Return the (X, Y) coordinate for the center point of the cell that contains the specified text.  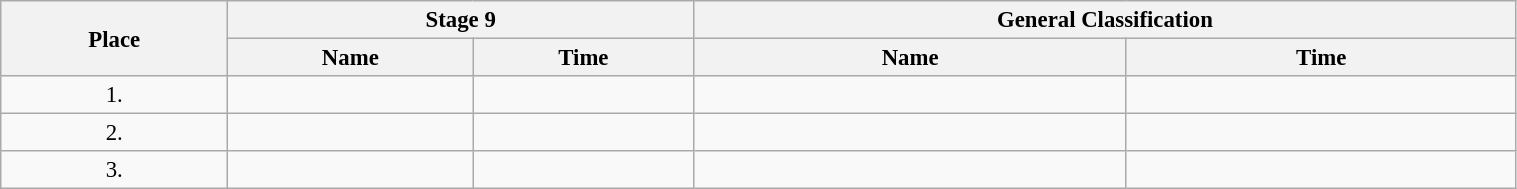
General Classification (1105, 20)
2. (114, 133)
3. (114, 170)
1. (114, 95)
Stage 9 (461, 20)
Place (114, 38)
